Search for the cell housing the specified text and yield its [X, Y] center coordinate. 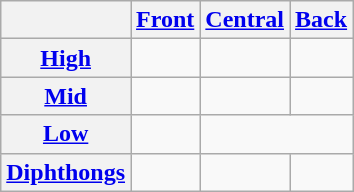
Diphthongs [66, 172]
High [66, 58]
Back [322, 20]
Front [166, 20]
Mid [66, 96]
Central [245, 20]
Low [66, 134]
